Output the [x, y] coordinate of the center of the cell containing the given text.  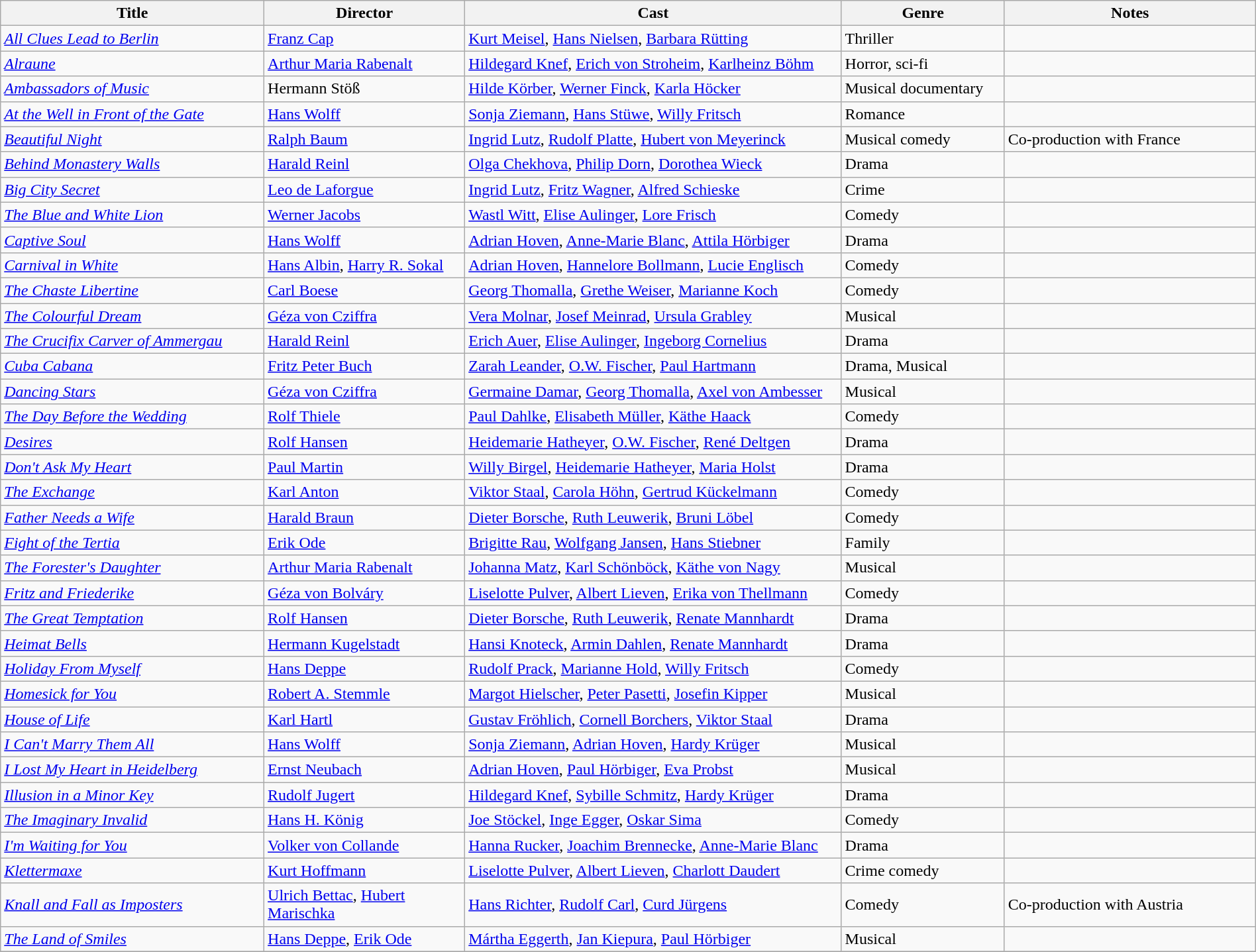
Hans Deppe, Erik Ode [364, 939]
Drama, Musical [923, 366]
Gustav Fröhlich, Cornell Borchers, Viktor Staal [653, 719]
Romance [923, 114]
Willy Birgel, Heidemarie Hatheyer, Maria Holst [653, 467]
Adrian Hoven, Paul Hörbiger, Eva Probst [653, 770]
Dieter Borsche, Ruth Leuwerik, Bruni Löbel [653, 517]
Hermann Stöß [364, 89]
Harald Braun [364, 517]
Crime [923, 189]
Carnival in White [132, 265]
Hildegard Knef, Sybille Schmitz, Hardy Krüger [653, 795]
Karl Hartl [364, 719]
Heimat Bells [132, 643]
Brigitte Rau, Wolfgang Jansen, Hans Stiebner [653, 543]
Desires [132, 442]
Franz Cap [364, 38]
Fritz Peter Buch [364, 366]
Olga Chekhova, Philip Dorn, Dorothea Wieck [653, 164]
Ingrid Lutz, Fritz Wagner, Alfred Schieske [653, 189]
Knall and Fall as Imposters [132, 905]
Fight of the Tertia [132, 543]
Géza von Bolváry [364, 593]
Hildegard Knef, Erich von Stroheim, Karlheinz Böhm [653, 64]
Hilde Körber, Werner Finck, Karla Höcker [653, 89]
The Chaste Libertine [132, 290]
Horror, sci-fi [923, 64]
Dancing Stars [132, 392]
Ralph Baum [364, 139]
The Land of Smiles [132, 939]
The Great Temptation [132, 618]
Ernst Neubach [364, 770]
Cast [653, 13]
Georg Thomalla, Grethe Weiser, Marianne Koch [653, 290]
Kurt Meisel, Hans Nielsen, Barbara Rütting [653, 38]
Werner Jacobs [364, 215]
Robert A. Stemmle [364, 694]
Wastl Witt, Elise Aulinger, Lore Frisch [653, 215]
Alraune [132, 64]
Heidemarie Hatheyer, O.W. Fischer, René Deltgen [653, 442]
Cuba Cabana [132, 366]
Ambassadors of Music [132, 89]
Don't Ask My Heart [132, 467]
Liselotte Pulver, Albert Lieven, Erika von Thellmann [653, 593]
The Colourful Dream [132, 316]
The Crucifix Carver of Ammergau [132, 341]
Hermann Kugelstadt [364, 643]
Joe Stöckel, Inge Egger, Oskar Sima [653, 820]
House of Life [132, 719]
Hans H. König [364, 820]
Paul Dahlke, Elisabeth Müller, Käthe Haack [653, 417]
Co-production with Austria [1130, 905]
Hans Richter, Rudolf Carl, Curd Jürgens [653, 905]
Family [923, 543]
Ulrich Bettac, Hubert Marischka [364, 905]
Title [132, 13]
Sonja Ziemann, Adrian Hoven, Hardy Krüger [653, 745]
Rolf Thiele [364, 417]
Hanna Rucker, Joachim Brennecke, Anne-Marie Blanc [653, 845]
Kurt Hoffmann [364, 871]
Hans Deppe [364, 668]
Crime comedy [923, 871]
Thriller [923, 38]
Karl Anton [364, 492]
Carl Boese [364, 290]
Mártha Eggerth, Jan Kiepura, Paul Hörbiger [653, 939]
I Lost My Heart in Heidelberg [132, 770]
Beautiful Night [132, 139]
Volker von Collande [364, 845]
I'm Waiting for You [132, 845]
Viktor Staal, Carola Höhn, Gertrud Kückelmann [653, 492]
Captive Soul [132, 240]
Notes [1130, 13]
The Exchange [132, 492]
Rudolf Jugert [364, 795]
Rudolf Prack, Marianne Hold, Willy Fritsch [653, 668]
Director [364, 13]
Ingrid Lutz, Rudolf Platte, Hubert von Meyerinck [653, 139]
Holiday From Myself [132, 668]
I Can't Marry Them All [132, 745]
The Imaginary Invalid [132, 820]
Erich Auer, Elise Aulinger, Ingeborg Cornelius [653, 341]
Leo de Laforgue [364, 189]
Johanna Matz, Karl Schönböck, Käthe von Nagy [653, 568]
Margot Hielscher, Peter Pasetti, Josefin Kipper [653, 694]
Paul Martin [364, 467]
Musical comedy [923, 139]
Hans Albin, Harry R. Sokal [364, 265]
At the Well in Front of the Gate [132, 114]
Erik Ode [364, 543]
The Forester's Daughter [132, 568]
Adrian Hoven, Anne-Marie Blanc, Attila Hörbiger [653, 240]
Musical documentary [923, 89]
Liselotte Pulver, Albert Lieven, Charlott Daudert [653, 871]
Adrian Hoven, Hannelore Bollmann, Lucie Englisch [653, 265]
Vera Molnar, Josef Meinrad, Ursula Grabley [653, 316]
Big City Secret [132, 189]
All Clues Lead to Berlin [132, 38]
Fritz and Friederike [132, 593]
Behind Monastery Walls [132, 164]
Genre [923, 13]
Homesick for You [132, 694]
Klettermaxe [132, 871]
Dieter Borsche, Ruth Leuwerik, Renate Mannhardt [653, 618]
Illusion in a Minor Key [132, 795]
Sonja Ziemann, Hans Stüwe, Willy Fritsch [653, 114]
Germaine Damar, Georg Thomalla, Axel von Ambesser [653, 392]
Zarah Leander, O.W. Fischer, Paul Hartmann [653, 366]
Co-production with France [1130, 139]
The Blue and White Lion [132, 215]
Father Needs a Wife [132, 517]
The Day Before the Wedding [132, 417]
Hansi Knoteck, Armin Dahlen, Renate Mannhardt [653, 643]
